Detect which cell encompasses the target text, then output its [x, y] center coordinate. 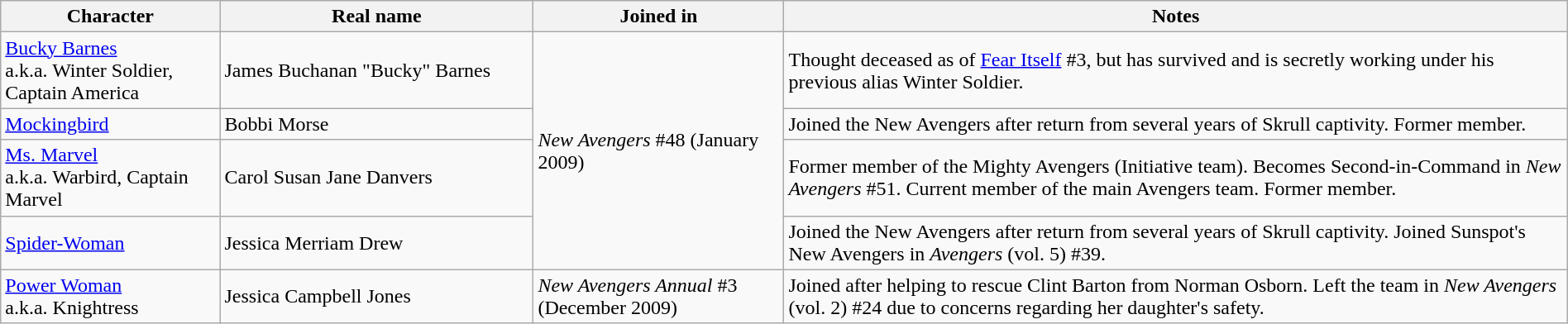
Joined the New Avengers after return from several years of Skrull captivity. Joined Sunspot's New Avengers in Avengers (vol. 5) #39. [1176, 243]
New Avengers #48 (January 2009) [658, 150]
Thought deceased as of Fear Itself #3, but has survived and is secretly working under his previous alias Winter Soldier. [1176, 70]
Joined in [658, 17]
Character [111, 17]
Real name [377, 17]
Jessica Merriam Drew [377, 243]
Notes [1176, 17]
Spider-Woman [111, 243]
James Buchanan "Bucky" Barnes [377, 70]
Joined the New Avengers after return from several years of Skrull captivity. Former member. [1176, 124]
Power Womana.k.a. Knightress [111, 296]
New Avengers Annual #3 (December 2009) [658, 296]
Bobbi Morse [377, 124]
Carol Susan Jane Danvers [377, 178]
Mockingbird [111, 124]
Jessica Campbell Jones [377, 296]
Bucky Barnesa.k.a. Winter Soldier, Captain America [111, 70]
Ms. Marvela.k.a. Warbird, Captain Marvel [111, 178]
